Return [x, y] of the center of cell containing provided text 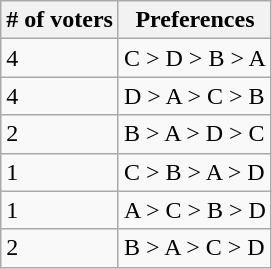
Preferences [194, 20]
B > A > D > C [194, 134]
D > A > C > B [194, 96]
A > C > B > D [194, 210]
B > A > C > D [194, 248]
C > D > B > A [194, 58]
# of voters [60, 20]
C > B > A > D [194, 172]
